Locate the cell with the specified text and output its [X, Y] center coordinate. 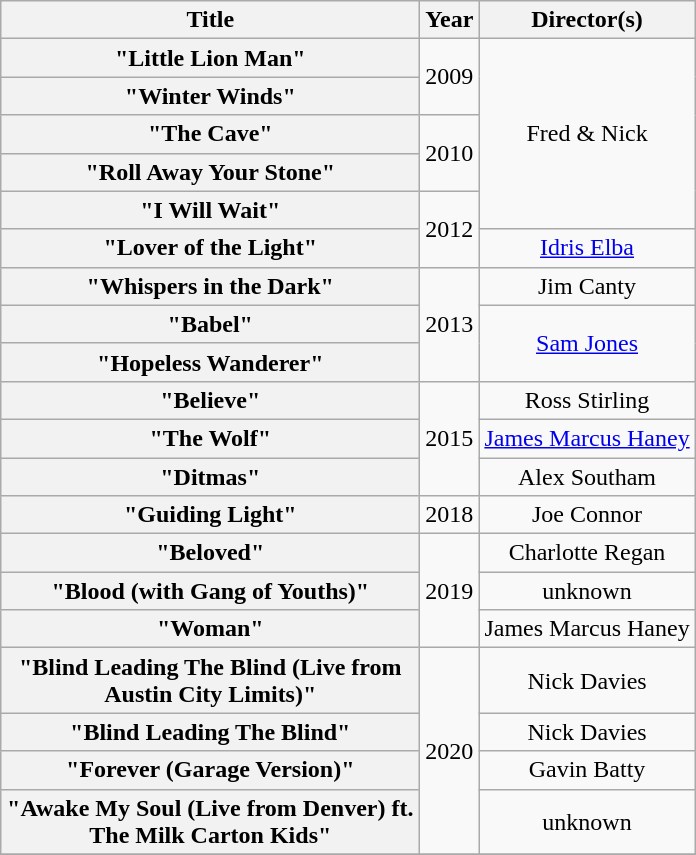
"Lover of the Light" [210, 248]
2013 [450, 324]
Sam Jones [587, 343]
Idris Elba [587, 248]
2020 [450, 751]
2015 [450, 438]
2010 [450, 153]
Alex Southam [587, 477]
Gavin Batty [587, 770]
"Whispers in the Dark" [210, 286]
Charlotte Regan [587, 553]
Title [210, 20]
"Babel" [210, 324]
2019 [450, 591]
Ross Stirling [587, 400]
"Believe" [210, 400]
Year [450, 20]
"I Will Wait" [210, 210]
"The Cave" [210, 134]
"Blind Leading The Blind" [210, 732]
"Blood (with Gang of Youths)" [210, 591]
2012 [450, 229]
"Winter Winds" [210, 96]
"Hopeless Wanderer" [210, 362]
"Blind Leading The Blind (Live from Austin City Limits)" [210, 680]
"Forever (Garage Version)" [210, 770]
"Little Lion Man" [210, 58]
"Guiding Light" [210, 515]
"Awake My Soul (Live from Denver) ft. The Milk Carton Kids" [210, 822]
Director(s) [587, 20]
"Ditmas" [210, 477]
"Woman" [210, 629]
"The Wolf" [210, 438]
2018 [450, 515]
Joe Connor [587, 515]
"Beloved" [210, 553]
Jim Canty [587, 286]
2009 [450, 77]
"Roll Away Your Stone" [210, 172]
Fred & Nick [587, 134]
